From the cell containing the given text, extract its center point as (X, Y) coordinate. 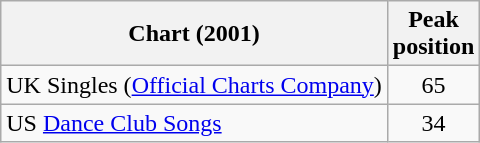
34 (433, 123)
Chart (2001) (194, 34)
Peakposition (433, 34)
65 (433, 85)
US Dance Club Songs (194, 123)
UK Singles (Official Charts Company) (194, 85)
